Capture the cell that displays the provided text and extract its (X, Y) central coordinate. 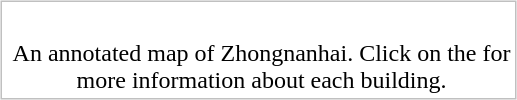
An annotated map of Zhongnanhai. Click on the for more information about each building. (262, 66)
